Provide the (x, y) coordinate of the cell's center where the given text is located.  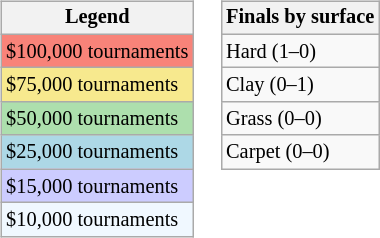
Legend (97, 18)
Grass (0–0) (300, 119)
$75,000 tournaments (97, 85)
$15,000 tournaments (97, 186)
Clay (0–1) (300, 85)
Carpet (0–0) (300, 152)
$100,000 tournaments (97, 51)
$25,000 tournaments (97, 152)
Finals by surface (300, 18)
Hard (1–0) (300, 51)
$50,000 tournaments (97, 119)
$10,000 tournaments (97, 220)
